Extract the [X, Y] coordinate from the center of the cell holding the provided text.  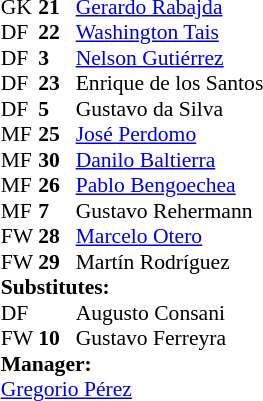
25 [57, 135]
5 [57, 109]
23 [57, 83]
10 [57, 339]
28 [57, 237]
3 [57, 58]
7 [57, 211]
26 [57, 185]
22 [57, 33]
29 [57, 262]
30 [57, 160]
